From the cell containing the given text, extract its center point as (x, y) coordinate. 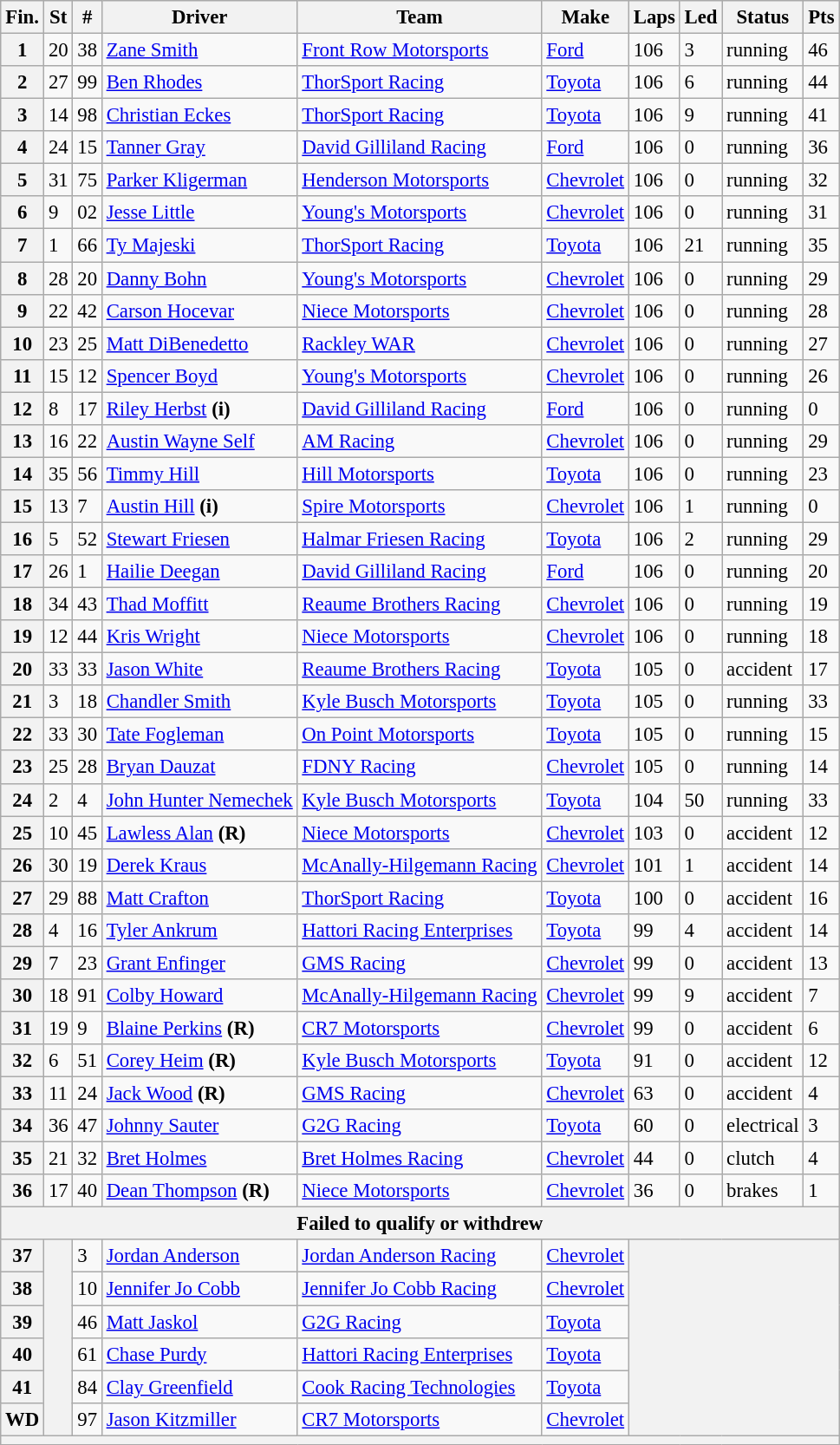
Cook Racing Technologies (420, 1387)
Austin Wayne Self (199, 441)
39 (23, 1322)
WD (23, 1419)
Bryan Dauzat (199, 768)
101 (654, 865)
Rackley WAR (420, 343)
Ben Rhodes (199, 82)
On Point Motorsports (420, 735)
Team (420, 17)
Halmar Friesen Racing (420, 539)
Jason White (199, 670)
Jennifer Jo Cobb Racing (420, 1289)
50 (700, 800)
Jesse Little (199, 212)
Driver (199, 17)
Hill Motorsports (420, 474)
Jason Kitzmiller (199, 1419)
88 (87, 898)
43 (87, 605)
Ty Majeski (199, 245)
Tanner Gray (199, 147)
St (59, 17)
47 (87, 1126)
Failed to qualify or withdrew (420, 1224)
Carson Hocevar (199, 311)
Dean Thompson (R) (199, 1191)
Matt Crafton (199, 898)
Led (700, 17)
Thad Moffitt (199, 605)
100 (654, 898)
63 (654, 1094)
Zane Smith (199, 50)
Stewart Friesen (199, 539)
Chandler Smith (199, 702)
Derek Kraus (199, 865)
Tyler Ankrum (199, 931)
Colby Howard (199, 996)
Christian Eckes (199, 115)
Make (585, 17)
52 (87, 539)
Bret Holmes Racing (420, 1159)
Timmy Hill (199, 474)
Hailie Deegan (199, 572)
Spencer Boyd (199, 376)
Pts (822, 17)
Jordan Anderson Racing (420, 1257)
brakes (763, 1191)
02 (87, 212)
97 (87, 1419)
104 (654, 800)
61 (87, 1354)
Matt Jaskol (199, 1322)
Laps (654, 17)
Clay Greenfield (199, 1387)
75 (87, 180)
Jennifer Jo Cobb (199, 1289)
AM Racing (420, 441)
Lawless Alan (R) (199, 833)
Riley Herbst (i) (199, 409)
Blaine Perkins (R) (199, 1028)
37 (23, 1257)
Fin. (23, 17)
clutch (763, 1159)
66 (87, 245)
Chase Purdy (199, 1354)
103 (654, 833)
56 (87, 474)
Matt DiBenedetto (199, 343)
Grant Enfinger (199, 963)
Bret Holmes (199, 1159)
Johnny Sauter (199, 1126)
Kris Wright (199, 637)
electrical (763, 1126)
Parker Kligerman (199, 180)
Austin Hill (i) (199, 507)
60 (654, 1126)
Jack Wood (R) (199, 1094)
Tate Fogleman (199, 735)
Front Row Motorsports (420, 50)
FDNY Racing (420, 768)
Corey Heim (R) (199, 1061)
John Hunter Nemechek (199, 800)
Status (763, 17)
# (87, 17)
45 (87, 833)
42 (87, 311)
Henderson Motorsports (420, 180)
51 (87, 1061)
Jordan Anderson (199, 1257)
84 (87, 1387)
98 (87, 115)
Danny Bohn (199, 278)
Spire Motorsports (420, 507)
